Provide the [x, y] coordinate of the cell's center where the given text is located.  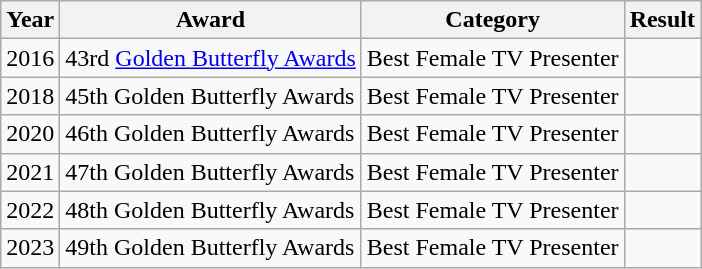
2023 [30, 248]
2020 [30, 134]
2016 [30, 58]
43rd Golden Butterfly Awards [210, 58]
47th Golden Butterfly Awards [210, 172]
45th Golden Butterfly Awards [210, 96]
48th Golden Butterfly Awards [210, 210]
2022 [30, 210]
Year [30, 20]
46th Golden Butterfly Awards [210, 134]
2021 [30, 172]
Category [492, 20]
2018 [30, 96]
Result [662, 20]
49th Golden Butterfly Awards [210, 248]
Award [210, 20]
